Locate the cell with the specified text and output its [x, y] center coordinate. 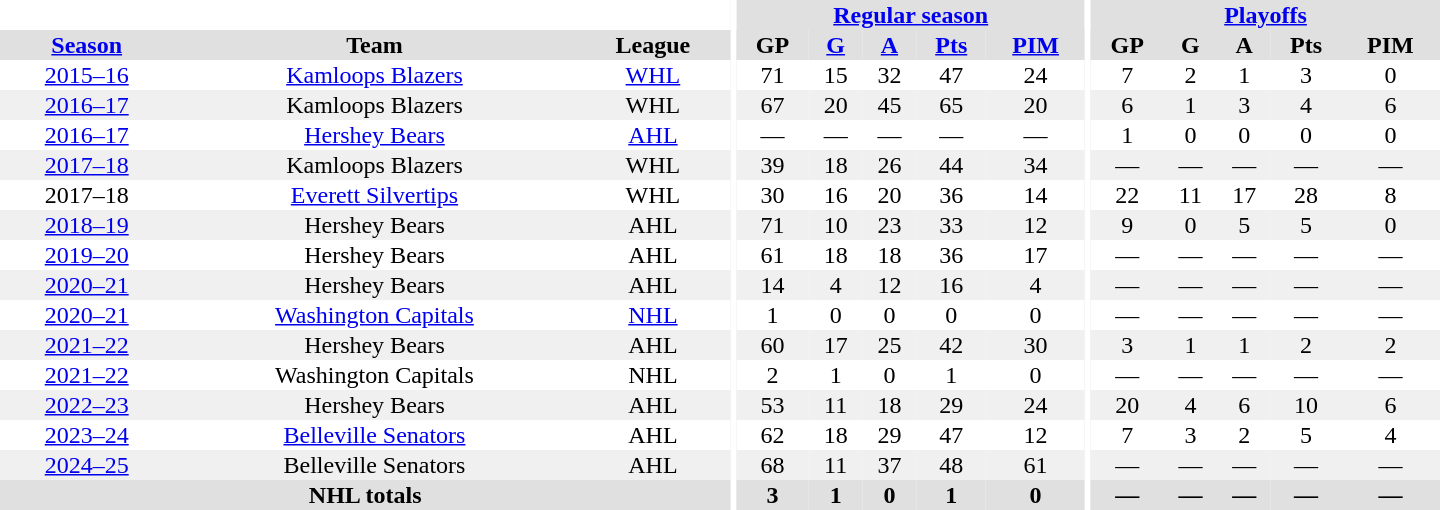
53 [772, 405]
NHL totals [365, 495]
Everett Silvertips [374, 195]
28 [1306, 195]
25 [890, 345]
42 [951, 345]
23 [890, 225]
8 [1390, 195]
45 [890, 105]
32 [890, 75]
26 [890, 165]
33 [951, 225]
68 [772, 465]
9 [1127, 225]
67 [772, 105]
65 [951, 105]
Regular season [910, 15]
60 [772, 345]
22 [1127, 195]
League [654, 45]
2022–23 [86, 405]
Playoffs [1266, 15]
48 [951, 465]
Season [86, 45]
34 [1036, 165]
44 [951, 165]
2015–16 [86, 75]
2024–25 [86, 465]
15 [836, 75]
39 [772, 165]
2023–24 [86, 435]
2018–19 [86, 225]
62 [772, 435]
2019–20 [86, 255]
Team [374, 45]
37 [890, 465]
